Determine the (X, Y) coordinate at the center of the cell enclosing the given text.  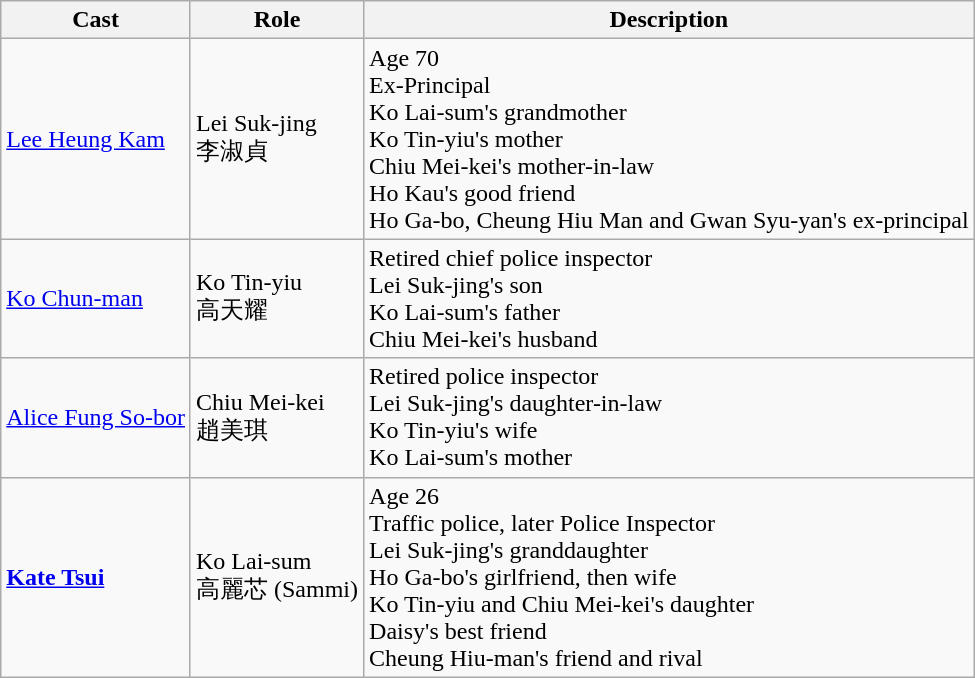
Cast (96, 20)
Retired chief police inspector Lei Suk-jing's son Ko Lai-sum's father Chiu Mei-kei's husband (670, 298)
Role (276, 20)
Lei Suk-jing 李淑貞 (276, 139)
Ko Chun-man (96, 298)
Description (670, 20)
Retired police inspector Lei Suk-jing's daughter-in-law Ko Tin-yiu's wife Ko Lai-sum's mother (670, 418)
Alice Fung So-bor (96, 418)
Lee Heung Kam (96, 139)
Kate Tsui (96, 577)
Ko Lai-sum 高麗芯 (Sammi) (276, 577)
Chiu Mei-kei 趙美琪 (276, 418)
Ko Tin-yiu 高天耀 (276, 298)
